Extract the [x, y] coordinate from the center of the cell holding the provided text.  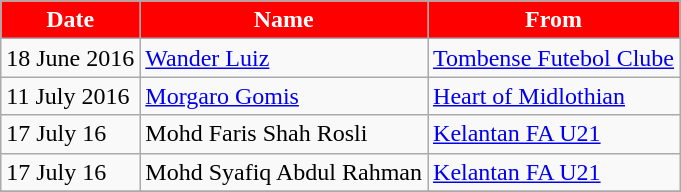
18 June 2016 [70, 58]
Morgaro Gomis [284, 96]
Heart of Midlothian [554, 96]
Mohd Faris Shah Rosli [284, 134]
Tombense Futebol Clube [554, 58]
Date [70, 20]
Name [284, 20]
11 July 2016 [70, 96]
Mohd Syafiq Abdul Rahman [284, 172]
Wander Luiz [284, 58]
From [554, 20]
